Return the (X, Y) coordinate for the center point of the cell that contains the specified text.  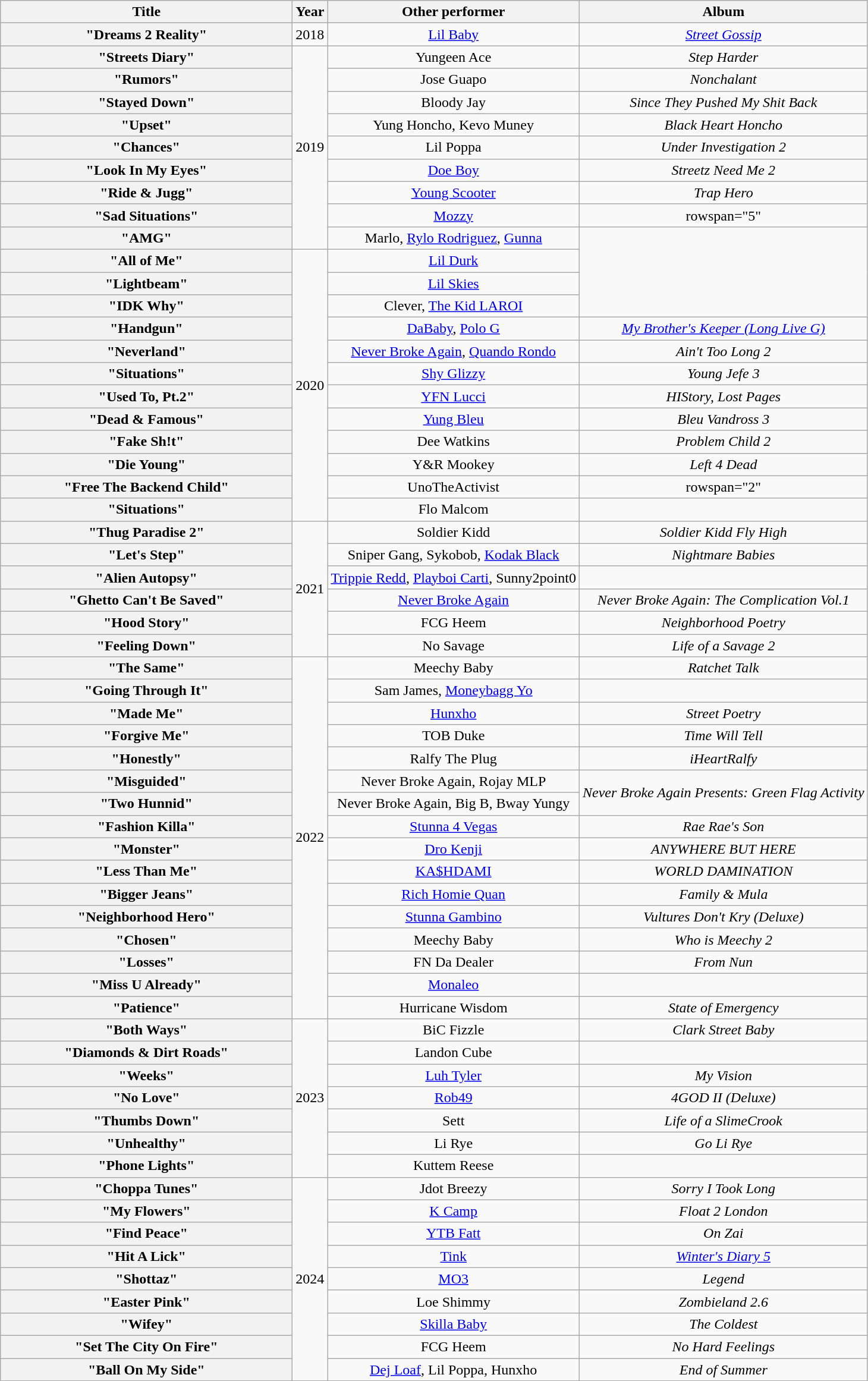
Lil Durk (454, 260)
Yung Bleu (454, 419)
"AMG" (146, 238)
"Neighborhood Hero" (146, 917)
iHeartRalfy (723, 759)
"Made Me" (146, 713)
"Diamonds & Dirt Roads" (146, 1053)
"All of Me" (146, 260)
"Ball On My Side" (146, 1369)
2022 (310, 838)
No Savage (454, 645)
"Upset" (146, 125)
Y&R Mookey (454, 464)
Life of a SlimeCrook (723, 1121)
Luh Tyler (454, 1075)
From Nun (723, 962)
Young Scooter (454, 193)
Legend (723, 1279)
"Chosen" (146, 939)
"My Flowers" (146, 1211)
"Handgun" (146, 329)
2024 (310, 1279)
"Used To, Pt.2" (146, 397)
Lil Poppa (454, 147)
Go Li Rye (723, 1143)
"Wifey" (146, 1324)
"Streets Diary" (146, 57)
Rich Homie Quan (454, 894)
End of Summer (723, 1369)
Yung Honcho, Kevo Muney (454, 125)
Zombieland 2.6 (723, 1301)
YTB Fatt (454, 1234)
Left 4 Dead (723, 464)
Tink (454, 1256)
Trap Hero (723, 193)
Never Broke Again: The Complication Vol.1 (723, 600)
Street Poetry (723, 713)
Black Heart Honcho (723, 125)
Never Broke Again, Quando Rondo (454, 351)
"Thug Paradise 2" (146, 532)
Neighborhood Poetry (723, 622)
"Honestly" (146, 759)
2021 (310, 589)
Ain't Too Long 2 (723, 351)
Winter's Diary 5 (723, 1256)
"Dead & Famous" (146, 419)
"Hit A Lick" (146, 1256)
"Set The City On Fire" (146, 1347)
Soldier Kidd (454, 532)
Landon Cube (454, 1053)
KA$HDAMI (454, 872)
ANYWHERE BUT HERE (723, 849)
Soldier Kidd Fly High (723, 532)
The Coldest (723, 1324)
Street Gossip (723, 34)
"Miss U Already" (146, 984)
Li Rye (454, 1143)
rowspan="2" (723, 487)
"Sad Situations" (146, 215)
Streetz Need Me 2 (723, 170)
Hurricane Wisdom (454, 1008)
2020 (310, 385)
Clever, The Kid LAROI (454, 306)
Family & Mula (723, 894)
Monaleo (454, 984)
Rob49 (454, 1098)
YFN Lucci (454, 397)
DaBaby, Polo G (454, 329)
Young Jefe 3 (723, 374)
MO3 (454, 1279)
Clark Street Baby (723, 1030)
No Hard Feelings (723, 1347)
Dro Kenji (454, 849)
Trippie Redd, Playboi Carti, Sunny2point0 (454, 577)
Float 2 London (723, 1211)
Kuttem Reese (454, 1166)
Shy Glizzy (454, 374)
"Look In My Eyes" (146, 170)
Never Broke Again, Big B, Bway Yungy (454, 804)
"Two Hunnid" (146, 804)
Nonchalant (723, 80)
Problem Child 2 (723, 442)
WORLD DAMINATION (723, 872)
"Phone Lights" (146, 1166)
FN Da Dealer (454, 962)
Loe Shimmy (454, 1301)
My Vision (723, 1075)
Never Broke Again Presents: Green Flag Activity (723, 792)
Marlo, Rylo Rodriguez, Gunna (454, 238)
Bleu Vandross 3 (723, 419)
"Fake Sh!t" (146, 442)
"Let's Step" (146, 555)
Ratchet Talk (723, 668)
"Less Than Me" (146, 872)
"Ride & Jugg" (146, 193)
Rae Rae's Son (723, 826)
Title (146, 12)
BiC Fizzle (454, 1030)
"Die Young" (146, 464)
"Monster" (146, 849)
"No Love" (146, 1098)
Mozzy (454, 215)
Sett (454, 1121)
Nightmare Babies (723, 555)
Jose Guapo (454, 80)
4GOD II (Deluxe) (723, 1098)
Lil Skies (454, 284)
HIStory, Lost Pages (723, 397)
Year (310, 12)
"IDK Why" (146, 306)
My Brother's Keeper (Long Live G) (723, 329)
TOB Duke (454, 736)
"Choppa Tunes" (146, 1188)
"Easter Pink" (146, 1301)
UnoTheActivist (454, 487)
Sniper Gang, Sykobob, Kodak Black (454, 555)
Ralfy The Plug (454, 759)
"Find Peace" (146, 1234)
"Dreams 2 Reality" (146, 34)
"Lightbeam" (146, 284)
State of Emergency (723, 1008)
Dej Loaf, Lil Poppa, Hunxho (454, 1369)
Step Harder (723, 57)
Time Will Tell (723, 736)
Sorry I Took Long (723, 1188)
"Both Ways" (146, 1030)
Album (723, 12)
Never Broke Again, Rojay MLP (454, 781)
"Thumbs Down" (146, 1121)
Sam James, Moneybagg Yo (454, 691)
rowspan="5" (723, 215)
Stunna 4 Vegas (454, 826)
"Chances" (146, 147)
"Stayed Down" (146, 102)
Since They Pushed My Shit Back (723, 102)
"Free The Backend Child" (146, 487)
"Patience" (146, 1008)
"Weeks" (146, 1075)
"Misguided" (146, 781)
"Neverland" (146, 351)
"Going Through It" (146, 691)
"Forgive Me" (146, 736)
"Feeling Down" (146, 645)
"Bigger Jeans" (146, 894)
2023 (310, 1098)
Dee Watkins (454, 442)
"Ghetto Can't Be Saved" (146, 600)
Yungeen Ace (454, 57)
Flo Malcom (454, 509)
Bloody Jay (454, 102)
2018 (310, 34)
Skilla Baby (454, 1324)
"Fashion Killa" (146, 826)
Doe Boy (454, 170)
"Losses" (146, 962)
"The Same" (146, 668)
Who is Meechy 2 (723, 939)
Life of a Savage 2 (723, 645)
"Unhealthy" (146, 1143)
Vultures Don't Kry (Deluxe) (723, 917)
2019 (310, 147)
K Camp (454, 1211)
"Hood Story" (146, 622)
Stunna Gambino (454, 917)
"Alien Autopsy" (146, 577)
"Rumors" (146, 80)
Lil Baby (454, 34)
Never Broke Again (454, 600)
Jdot Breezy (454, 1188)
On Zai (723, 1234)
Hunxho (454, 713)
Other performer (454, 12)
Under Investigation 2 (723, 147)
"Shottaz" (146, 1279)
